Detect which cell encompasses the target text, then output its [x, y] center coordinate. 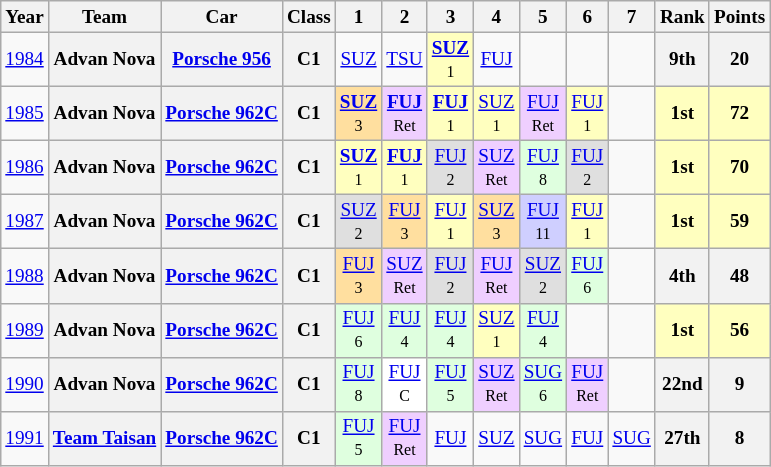
7 [632, 17]
4 [496, 17]
FUJC [404, 384]
1984 [25, 59]
20 [739, 59]
1988 [25, 276]
70 [739, 167]
Points [739, 17]
9th [682, 59]
3 [450, 17]
TSU [404, 59]
9 [739, 384]
5 [543, 17]
1987 [25, 222]
Car [222, 17]
4th [682, 276]
48 [739, 276]
6 [588, 17]
Porsche 956 [222, 59]
1985 [25, 113]
27th [682, 438]
Team Taisan [104, 438]
FUJ11 [543, 222]
59 [739, 222]
SUG6 [543, 384]
1 [358, 17]
1991 [25, 438]
72 [739, 113]
Rank [682, 17]
2 [404, 17]
Team [104, 17]
1990 [25, 384]
56 [739, 330]
Class [308, 17]
Year [25, 17]
22nd [682, 384]
1989 [25, 330]
1986 [25, 167]
8 [739, 438]
